Extract the [x, y] coordinate from the center of the cell holding the provided text.  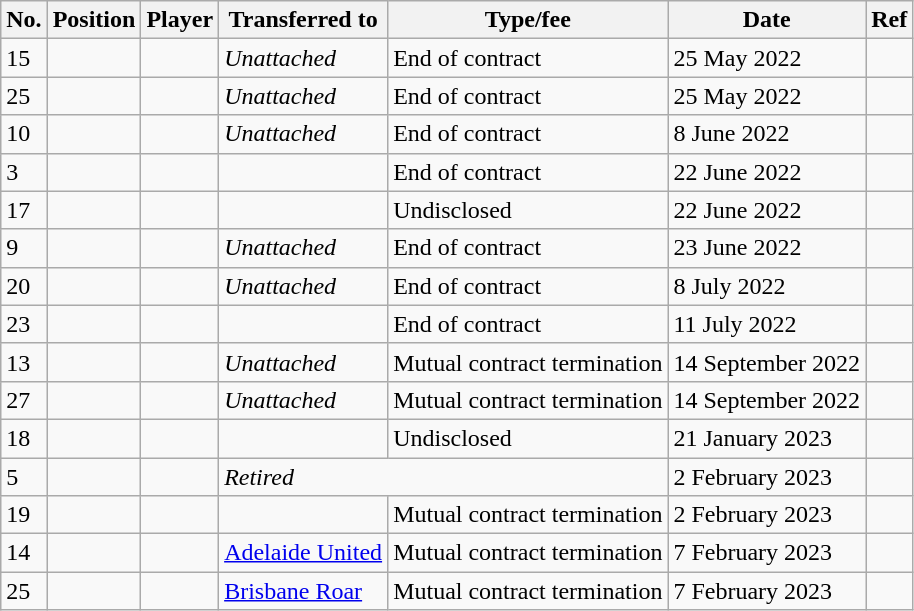
No. [24, 20]
Ref [890, 20]
18 [24, 438]
20 [24, 286]
8 July 2022 [767, 286]
19 [24, 515]
9 [24, 248]
13 [24, 362]
Retired [444, 477]
Transferred to [304, 20]
23 June 2022 [767, 248]
Date [767, 20]
Adelaide United [304, 553]
11 July 2022 [767, 324]
17 [24, 210]
Player [180, 20]
8 June 2022 [767, 134]
23 [24, 324]
Type/fee [528, 20]
27 [24, 400]
Brisbane Roar [304, 591]
Position [94, 20]
14 [24, 553]
21 January 2023 [767, 438]
5 [24, 477]
10 [24, 134]
3 [24, 172]
15 [24, 58]
